Locate the cell with the specified text and output its [x, y] center coordinate. 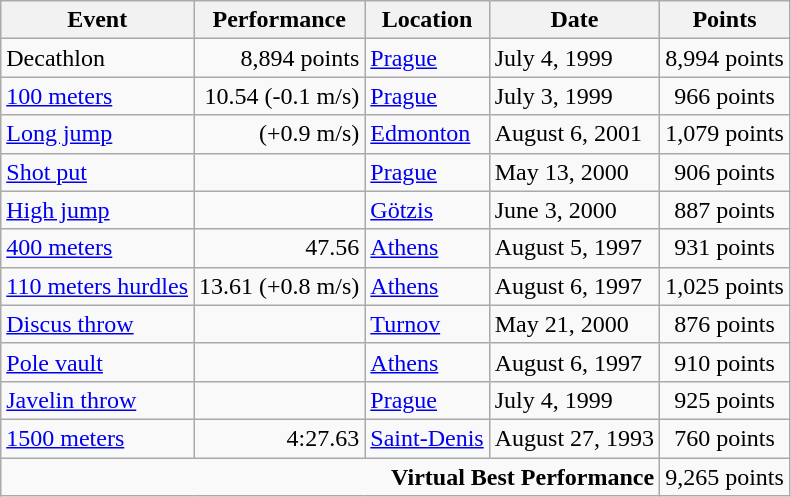
Götzis [427, 210]
(+0.9 m/s) [280, 134]
8,894 points [280, 58]
Discus throw [98, 324]
400 meters [98, 248]
47.56 [280, 248]
High jump [98, 210]
Date [574, 20]
876 points [725, 324]
100 meters [98, 96]
910 points [725, 362]
Saint-Denis [427, 438]
925 points [725, 400]
931 points [725, 248]
4:27.63 [280, 438]
August 6, 2001 [574, 134]
Decathlon [98, 58]
1,079 points [725, 134]
Edmonton [427, 134]
Points [725, 20]
Pole vault [98, 362]
906 points [725, 172]
Javelin throw [98, 400]
May 21, 2000 [574, 324]
June 3, 2000 [574, 210]
13.61 (+0.8 m/s) [280, 286]
110 meters hurdles [98, 286]
Performance [280, 20]
May 13, 2000 [574, 172]
1500 meters [98, 438]
August 5, 1997 [574, 248]
Event [98, 20]
Turnov [427, 324]
760 points [725, 438]
9,265 points [725, 477]
August 27, 1993 [574, 438]
Shot put [98, 172]
966 points [725, 96]
8,994 points [725, 58]
Location [427, 20]
Virtual Best Performance [330, 477]
Long jump [98, 134]
July 3, 1999 [574, 96]
887 points [725, 210]
1,025 points [725, 286]
10.54 (-0.1 m/s) [280, 96]
